Return the (X, Y) coordinate for the center point of the cell that contains the specified text.  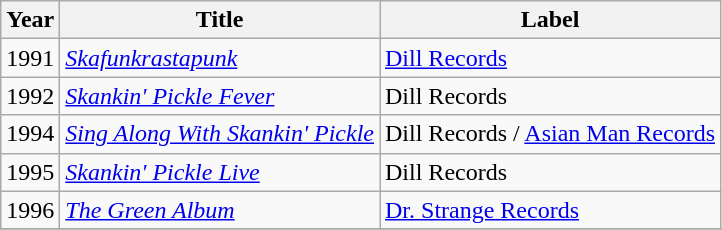
1991 (30, 58)
Title (220, 20)
Label (550, 20)
1994 (30, 134)
The Green Album (220, 210)
1992 (30, 96)
Sing Along With Skankin' Pickle (220, 134)
Dill Records / Asian Man Records (550, 134)
Skankin' Pickle Live (220, 172)
Dr. Strange Records (550, 210)
Skafunkrastapunk (220, 58)
1996 (30, 210)
Skankin' Pickle Fever (220, 96)
1995 (30, 172)
Year (30, 20)
